Find where the given text appears and provide that cell's center as (X, Y) coordinate. 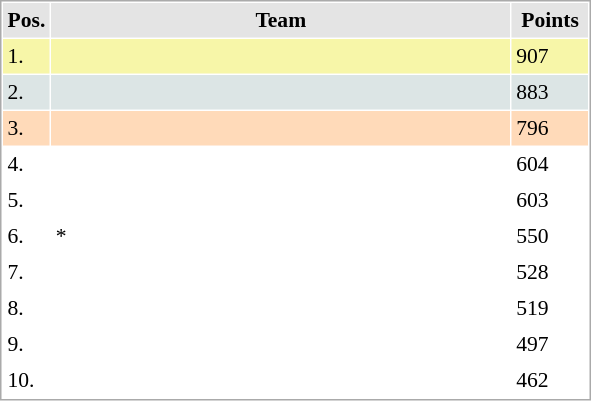
Team (280, 20)
7. (26, 272)
8. (26, 308)
Pos. (26, 20)
5. (26, 200)
6. (26, 236)
1. (26, 56)
796 (550, 128)
4. (26, 164)
9. (26, 344)
497 (550, 344)
519 (550, 308)
462 (550, 380)
604 (550, 164)
10. (26, 380)
* (280, 236)
Points (550, 20)
603 (550, 200)
3. (26, 128)
528 (550, 272)
907 (550, 56)
883 (550, 92)
2. (26, 92)
550 (550, 236)
